Capture the cell that displays the provided text and extract its (x, y) central coordinate. 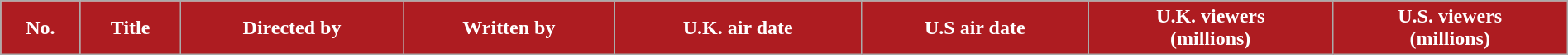
U.K. air date (738, 28)
Title (131, 28)
Written by (509, 28)
U.S. viewers(millions) (1450, 28)
No. (41, 28)
Directed by (291, 28)
U.S air date (974, 28)
U.K. viewers(millions) (1211, 28)
